Search for the cell housing the specified text and yield its (X, Y) center coordinate. 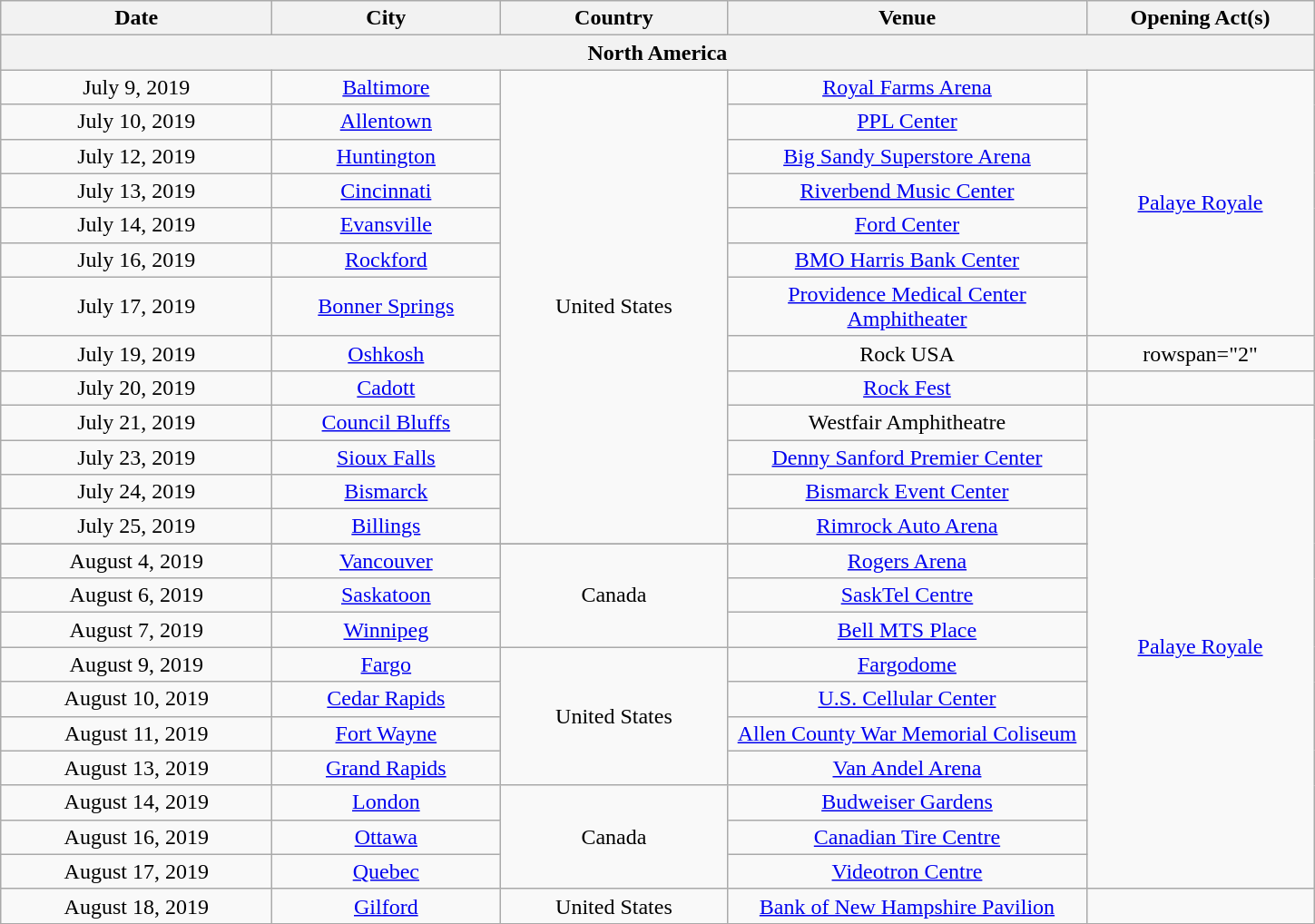
Gilford (387, 906)
Huntington (387, 156)
Rock Fest (908, 388)
July 16, 2019 (136, 260)
Bell MTS Place (908, 630)
Fargo (387, 664)
Van Andel Arena (908, 768)
Denny Sanford Premier Center (908, 457)
BMO Harris Bank Center (908, 260)
August 10, 2019 (136, 699)
Bismarck Event Center (908, 492)
Oshkosh (387, 353)
August 7, 2019 (136, 630)
Bonner Springs (387, 307)
Big Sandy Superstore Arena (908, 156)
August 9, 2019 (136, 664)
SaskTel Centre (908, 595)
Opening Act(s) (1200, 18)
July 12, 2019 (136, 156)
Baltimore (387, 87)
July 20, 2019 (136, 388)
Canadian Tire Centre (908, 837)
July 9, 2019 (136, 87)
Country (613, 18)
Cedar Rapids (387, 699)
Ottawa (387, 837)
July 21, 2019 (136, 422)
City (387, 18)
Sioux Falls (387, 457)
Ford Center (908, 225)
U.S. Cellular Center (908, 699)
Vancouver (387, 561)
Cincinnati (387, 191)
July 19, 2019 (136, 353)
August 14, 2019 (136, 802)
Bismarck (387, 492)
Riverbend Music Center (908, 191)
Quebec (387, 871)
Allen County War Memorial Coliseum (908, 733)
August 17, 2019 (136, 871)
Council Bluffs (387, 422)
PPL Center (908, 122)
Providence Medical Center Amphitheater (908, 307)
July 10, 2019 (136, 122)
Rockford (387, 260)
August 16, 2019 (136, 837)
August 18, 2019 (136, 906)
July 24, 2019 (136, 492)
Evansville (387, 225)
August 4, 2019 (136, 561)
Videotron Centre (908, 871)
July 13, 2019 (136, 191)
Rimrock Auto Arena (908, 526)
Date (136, 18)
Saskatoon (387, 595)
Rogers Arena (908, 561)
July 17, 2019 (136, 307)
August 13, 2019 (136, 768)
Royal Farms Arena (908, 87)
July 25, 2019 (136, 526)
North America (657, 53)
Cadott (387, 388)
Bank of New Hampshire Pavilion (908, 906)
Grand Rapids (387, 768)
Winnipeg (387, 630)
rowspan="2" (1200, 353)
August 11, 2019 (136, 733)
Venue (908, 18)
Fort Wayne (387, 733)
Fargodome (908, 664)
Westfair Amphitheatre (908, 422)
Allentown (387, 122)
August 6, 2019 (136, 595)
Rock USA (908, 353)
Budweiser Gardens (908, 802)
London (387, 802)
July 14, 2019 (136, 225)
Billings (387, 526)
July 23, 2019 (136, 457)
